Capture the cell that displays the provided text and extract its [x, y] central coordinate. 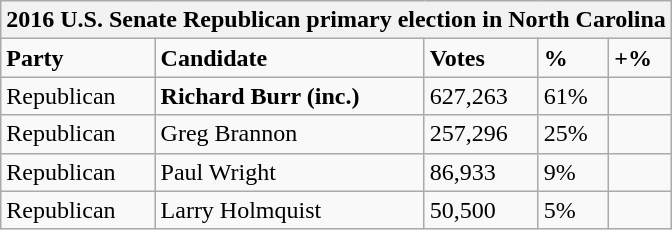
% [574, 58]
25% [574, 134]
Larry Holmquist [290, 210]
Paul Wright [290, 172]
Candidate [290, 58]
257,296 [481, 134]
Richard Burr (inc.) [290, 96]
5% [574, 210]
Votes [481, 58]
2016 U.S. Senate Republican primary election in North Carolina [336, 20]
Greg Brannon [290, 134]
61% [574, 96]
627,263 [481, 96]
86,933 [481, 172]
50,500 [481, 210]
9% [574, 172]
+% [640, 58]
Party [78, 58]
